Return the (X, Y) coordinate for the center point of the cell that contains the specified text.  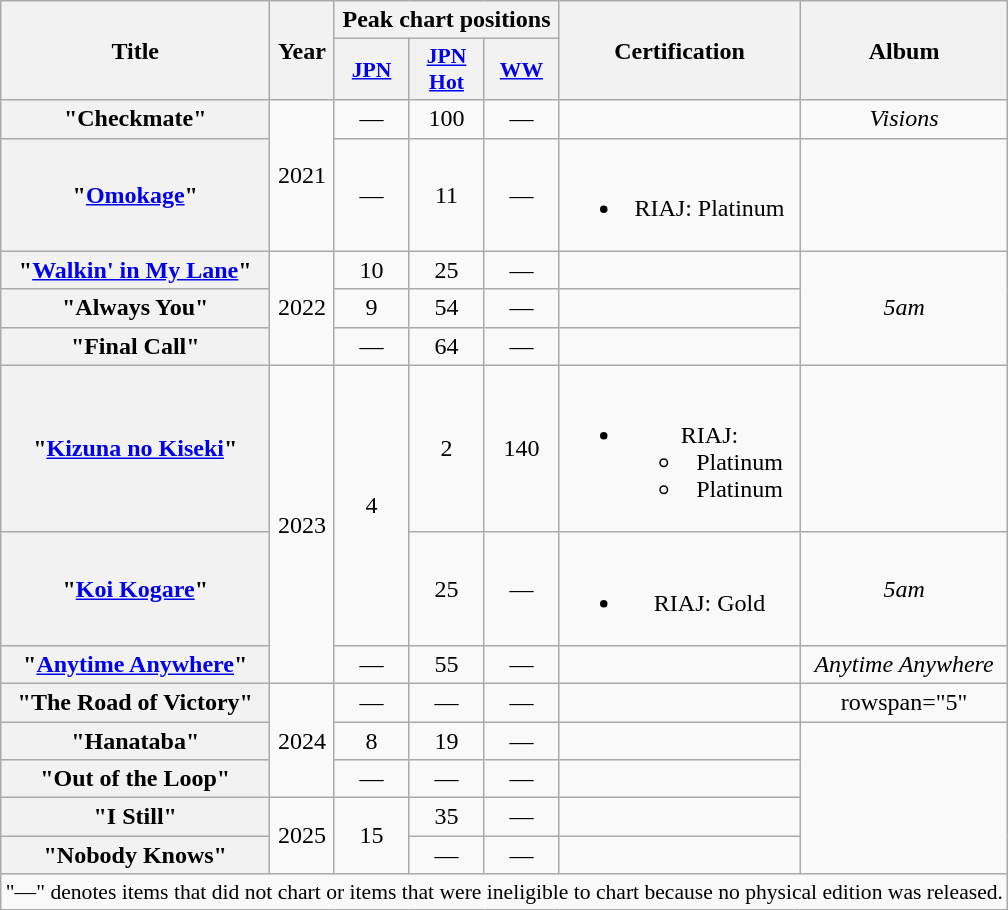
Visions (904, 119)
2022 (302, 308)
4 (372, 505)
2025 (302, 836)
11 (446, 194)
Peak chart positions (446, 20)
8 (372, 741)
100 (446, 119)
19 (446, 741)
RIAJ:Platinum Platinum (680, 448)
"The Road of Victory" (136, 702)
55 (446, 664)
2024 (302, 740)
"Omokage" (136, 194)
54 (446, 308)
"Nobody Knows" (136, 855)
2 (446, 448)
"I Still" (136, 817)
"Walkin' in My Lane" (136, 270)
"Koi Kogare" (136, 588)
"—" denotes items that did not chart or items that were ineligible to chart because no physical edition was released. (504, 892)
"Out of the Loop" (136, 779)
35 (446, 817)
15 (372, 836)
2021 (302, 176)
JPN (372, 70)
2023 (302, 524)
64 (446, 346)
Certification (680, 50)
"Checkmate" (136, 119)
Year (302, 50)
10 (372, 270)
9 (372, 308)
"Always You" (136, 308)
140 (522, 448)
"Final Call" (136, 346)
WW (522, 70)
"Kizuna no Kiseki" (136, 448)
Album (904, 50)
RIAJ: Gold (680, 588)
Anytime Anywhere (904, 664)
Title (136, 50)
"Anytime Anywhere" (136, 664)
RIAJ: Platinum (680, 194)
JPNHot (446, 70)
rowspan="5" (904, 702)
"Hanataba" (136, 741)
